Extract the (X, Y) coordinate from the center of the cell holding the provided text.  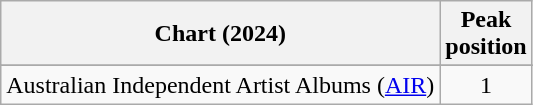
Peakposition (486, 34)
Australian Independent Artist Albums (AIR) (220, 85)
1 (486, 85)
Chart (2024) (220, 34)
